Extract the [x, y] coordinate from the center of the cell holding the provided text.  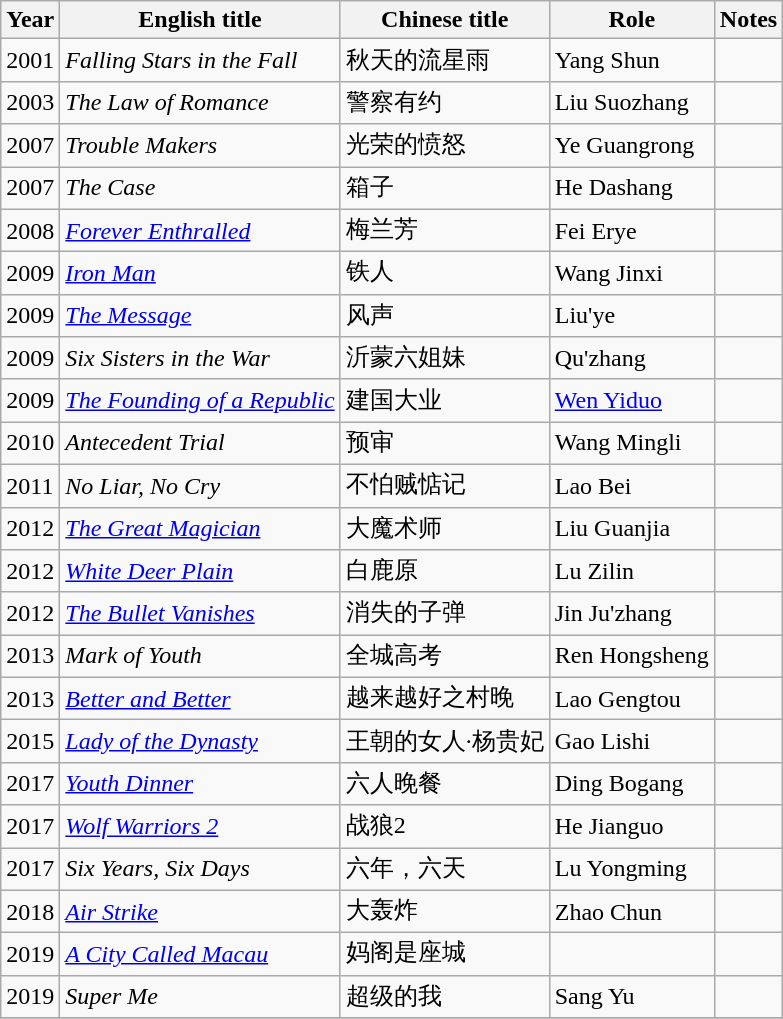
Chinese title [444, 20]
The Great Magician [200, 528]
箱子 [444, 188]
大魔术师 [444, 528]
Lu Zilin [632, 572]
不怕贼惦记 [444, 486]
Super Me [200, 996]
沂蒙六姐妹 [444, 358]
Liu Suozhang [632, 102]
光荣的愤怒 [444, 146]
梅兰芳 [444, 230]
Liu Guanjia [632, 528]
建国大业 [444, 400]
王朝的女人·杨贵妃 [444, 742]
He Jianguo [632, 826]
Sang Yu [632, 996]
Notes [748, 20]
警察有约 [444, 102]
Jin Ju'zhang [632, 614]
2018 [30, 912]
Six Sisters in the War [200, 358]
No Liar, No Cry [200, 486]
Year [30, 20]
White Deer Plain [200, 572]
Qu'zhang [632, 358]
风声 [444, 316]
Youth Dinner [200, 784]
Zhao Chun [632, 912]
消失的子弹 [444, 614]
Liu'ye [632, 316]
全城高考 [444, 656]
Ding Bogang [632, 784]
The Case [200, 188]
Forever Enthralled [200, 230]
Air Strike [200, 912]
Wang Jinxi [632, 274]
Yang Shun [632, 60]
秋天的流星雨 [444, 60]
大轰炸 [444, 912]
2008 [30, 230]
2015 [30, 742]
English title [200, 20]
Wang Mingli [632, 444]
The Message [200, 316]
Mark of Youth [200, 656]
Fei Erye [632, 230]
Trouble Makers [200, 146]
Six Years, Six Days [200, 870]
Gao Lishi [632, 742]
Lu Yongming [632, 870]
Falling Stars in the Fall [200, 60]
2003 [30, 102]
Lao Bei [632, 486]
Role [632, 20]
妈阁是座城 [444, 954]
六年，六天 [444, 870]
战狼2 [444, 826]
A City Called Macau [200, 954]
The Law of Romance [200, 102]
Wen Yiduo [632, 400]
The Bullet Vanishes [200, 614]
The Founding of a Republic [200, 400]
Better and Better [200, 698]
铁人 [444, 274]
Ren Hongsheng [632, 656]
Wolf Warriors 2 [200, 826]
越来越好之村晚 [444, 698]
Antecedent Trial [200, 444]
Lady of the Dynasty [200, 742]
预审 [444, 444]
2011 [30, 486]
He Dashang [632, 188]
Iron Man [200, 274]
Ye Guangrong [632, 146]
Lao Gengtou [632, 698]
2001 [30, 60]
白鹿原 [444, 572]
2010 [30, 444]
超级的我 [444, 996]
六人晚餐 [444, 784]
